For the text-containing cell, return its midpoint in (x, y) coordinate format. 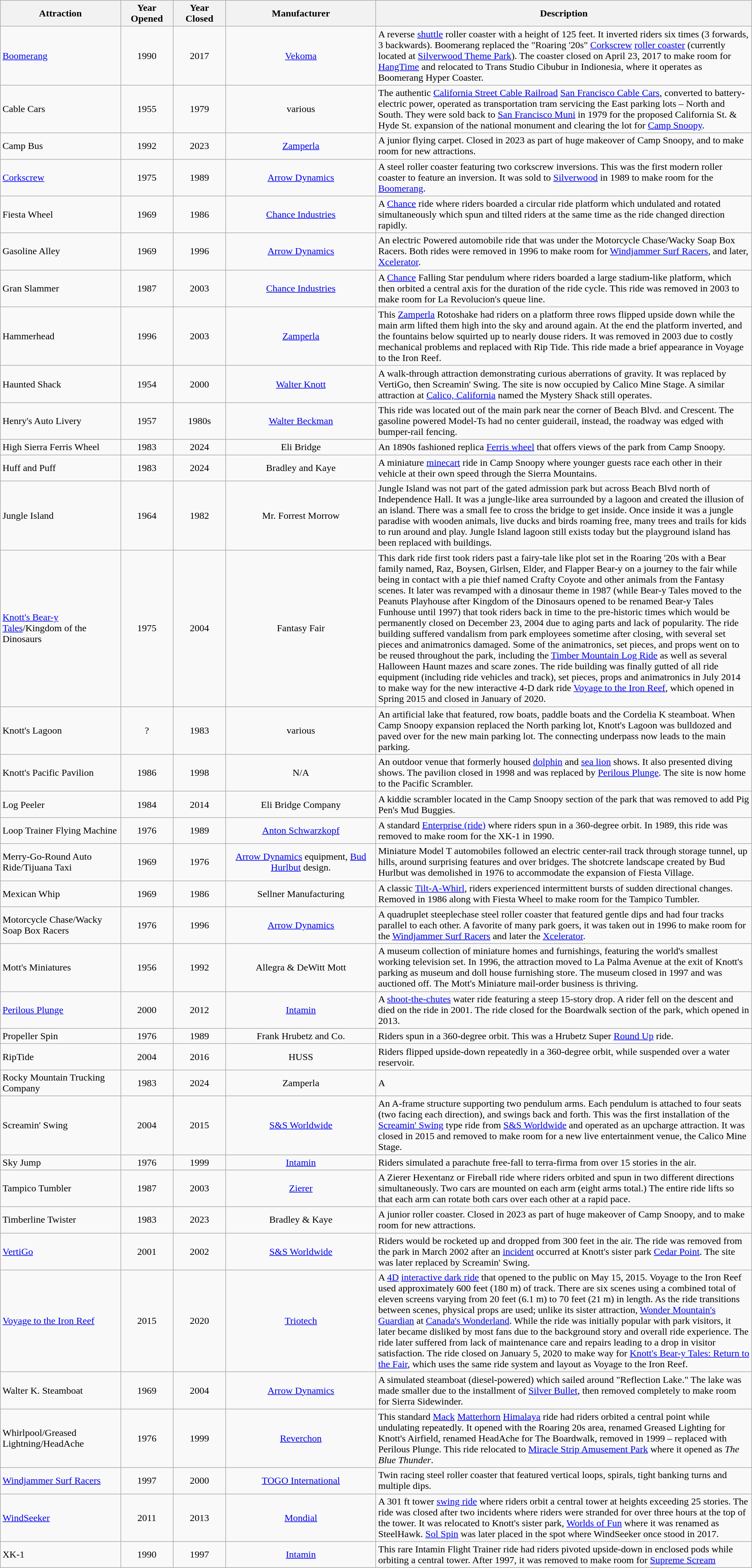
Sellner Manufacturing (301, 894)
Merry-Go-Round Auto Ride/Tijuana Taxi (60, 862)
1954 (147, 384)
1998 (199, 773)
Twin racing steel roller coaster that featured vertical loops, spirals, tight banking turns and multiple dips. (564, 1481)
Knott's Lagoon (60, 731)
1955 (147, 109)
1984 (147, 805)
A junior roller coaster. Closed in 2023 as part of huge makeover of Camp Snoopy, and to make room for new attractions. (564, 1220)
Rocky Mountain Trucking Company (60, 1083)
Attraction (60, 14)
Haunted Shack (60, 384)
1964 (147, 516)
A kiddie scrambler located in the Camp Snoopy section of the park that was removed to add Pig Pen's Mud Buggies. (564, 805)
Bradley and Kaye (301, 467)
Fantasy Fair (301, 629)
Zierer (301, 1189)
Voyage to the Iron Reef (60, 1321)
Manufacturer (301, 14)
Henry's Auto Livery (60, 421)
TOGO International (301, 1481)
Windjammer Surf Racers (60, 1481)
Riders spun in a 360-degree orbit. This was a Hrubetz Super Round Up ride. (564, 1036)
Anton Schwarzkopf (301, 830)
Year Opened (147, 14)
Screamin' Swing (60, 1125)
Walter Knott (301, 384)
Log Peeler (60, 805)
Mondial (301, 1518)
WindSeeker (60, 1518)
1957 (147, 421)
RipTide (60, 1057)
2014 (199, 805)
2020 (199, 1321)
Allegra & DeWitt Mott (301, 968)
Mexican Whip (60, 894)
Fiesta Wheel (60, 214)
Bradley & Kaye (301, 1220)
Year Closed (199, 14)
Gran Slammer (60, 288)
Boomerang (60, 56)
XK-1 (60, 1555)
High Sierra Ferris Wheel (60, 447)
Huff and Puff (60, 467)
Vekoma (301, 56)
Knott's Bear-y Tales/Kingdom of the Dinosaurs (60, 629)
Timberline Twister (60, 1220)
1982 (199, 516)
N/A (301, 773)
2013 (199, 1518)
Cable Cars (60, 109)
VertiGo (60, 1252)
Riders flipped upside-down repeatedly in a 360-degree orbit, while suspended over a water reservoir. (564, 1057)
Propeller Spin (60, 1036)
Motorcycle Chase/Wacky Soap Box Racers (60, 925)
Tampico Tumbler (60, 1189)
2012 (199, 1010)
? (147, 731)
Arrow Dynamics equipment, Bud Hurlbut design. (301, 862)
Triotech (301, 1321)
2001 (147, 1252)
2016 (199, 1057)
Whirlpool/Greased Lightning/HeadAche (60, 1438)
Walter K. Steamboat (60, 1391)
2002 (199, 1252)
Mr. Forrest Morrow (301, 516)
Mott's Miniatures (60, 968)
Camp Bus (60, 146)
Eli Bridge (301, 447)
An 1890s fashioned replica Ferris wheel that offers views of the park from Camp Snoopy. (564, 447)
1956 (147, 968)
Gasoline Alley (60, 251)
1980s (199, 421)
Reverchon (301, 1438)
Sky Jump (60, 1162)
Hammerhead (60, 336)
Eli Bridge Company (301, 805)
A miniature minecart ride in Camp Snoopy where younger guests race each other in their vehicle at their own speed through the Sierra Mountains. (564, 467)
A (564, 1083)
Loop Trainer Flying Machine (60, 830)
Jungle Island (60, 516)
Frank Hrubetz and Co. (301, 1036)
A junior flying carpet. Closed in 2023 as part of huge makeover of Camp Snoopy, and to make room for new attractions. (564, 146)
A standard Enterprise (ride) where riders spun in a 360-degree orbit. In 1989, this ride was removed to make room for the XK-1 in 1990. (564, 830)
Perilous Plunge (60, 1010)
HUSS (301, 1057)
2017 (199, 56)
Riders simulated a parachute free-fall to terra-firma from over 15 stories in the air. (564, 1162)
1979 (199, 109)
2011 (147, 1518)
Walter Beckman (301, 421)
Description (564, 14)
Corkscrew (60, 177)
Knott's Pacific Pavilion (60, 773)
